Return (x, y) of the center of cell containing provided text 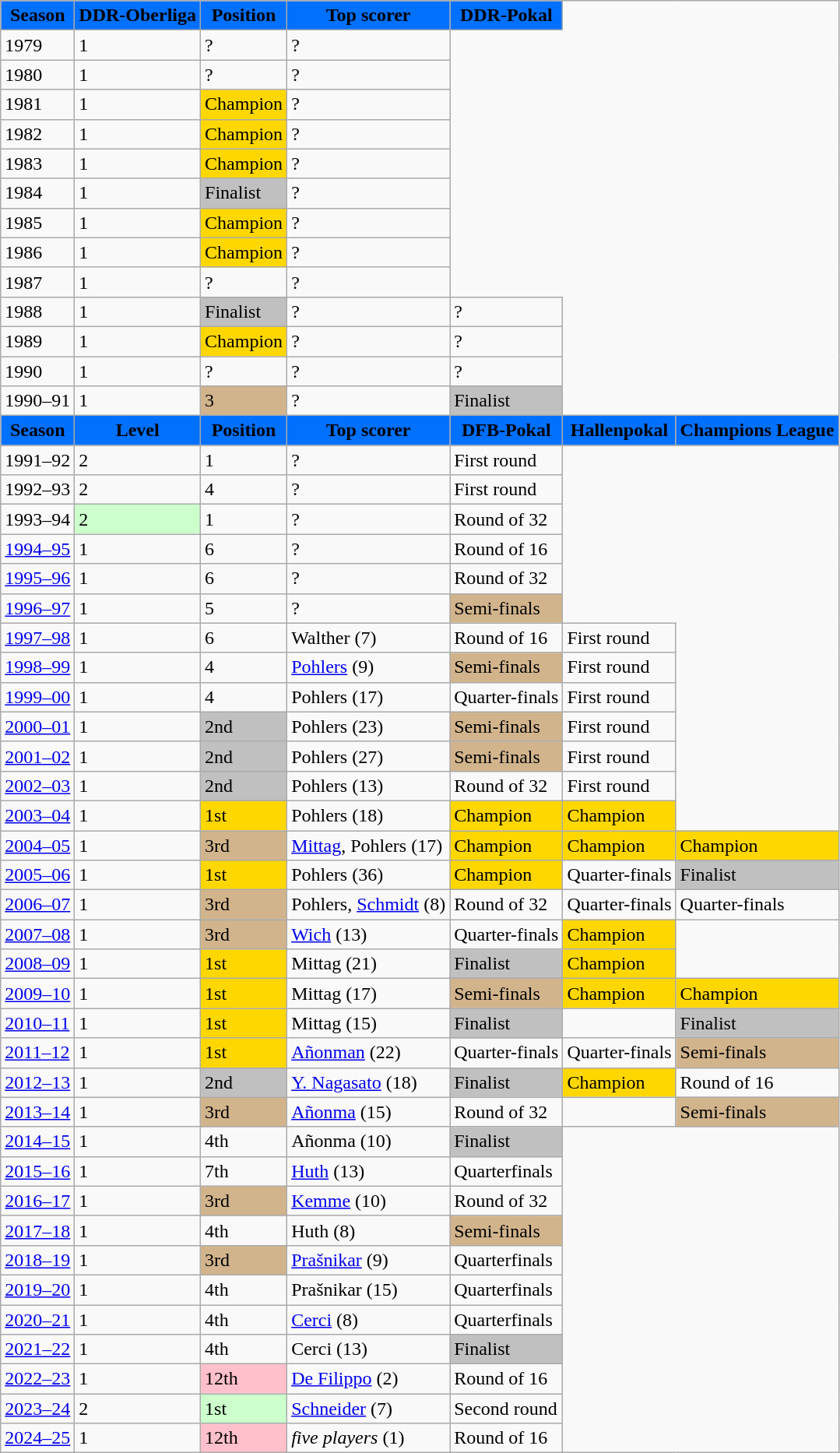
1985 (37, 223)
2007–08 (37, 934)
2002–03 (37, 786)
2004–05 (37, 845)
Huth (8) (369, 1230)
Prašnikar (9) (369, 1260)
1988 (37, 311)
2014–15 (37, 1142)
Wich (13) (369, 934)
2012–13 (37, 1082)
Mittag (21) (369, 964)
Cerci (13) (369, 1349)
DDR-Oberliga (138, 16)
1992–93 (37, 490)
Kemme (10) (369, 1201)
Cerci (8) (369, 1320)
Añonman (22) (369, 1053)
Level (138, 431)
1987 (37, 282)
Champions League (757, 431)
2015–16 (37, 1171)
Pohlers (18) (369, 815)
Second round (506, 1409)
Y. Nagasato (18) (369, 1082)
2024–25 (37, 1438)
Pohlers (13) (369, 786)
DDR-Pokal (506, 16)
1990–91 (37, 401)
1999–00 (37, 697)
2013–14 (37, 1112)
Pohlers (36) (369, 875)
2005–06 (37, 875)
Hallenpokal (620, 431)
2022–23 (37, 1379)
Pohlers, Schmidt (8) (369, 905)
1991–92 (37, 460)
2018–19 (37, 1260)
1995–96 (37, 579)
1998–99 (37, 667)
5 (244, 608)
2023–24 (37, 1409)
Mittag (17) (369, 994)
2019–20 (37, 1289)
DFB-Pokal (506, 431)
1996–97 (37, 608)
2003–04 (37, 815)
2017–18 (37, 1230)
Añonma (10) (369, 1142)
2000–01 (37, 726)
2006–07 (37, 905)
2021–22 (37, 1349)
2008–09 (37, 964)
1979 (37, 45)
2016–17 (37, 1201)
Walther (7) (369, 638)
Pohlers (17) (369, 697)
1983 (37, 164)
Pohlers (23) (369, 726)
1984 (37, 193)
De Filippo (2) (369, 1379)
Pohlers (27) (369, 756)
1997–98 (37, 638)
Huth (13) (369, 1171)
1982 (37, 134)
Mittag (15) (369, 1023)
1994–95 (37, 549)
2010–11 (37, 1023)
1993–94 (37, 519)
7th (244, 1171)
Schneider (7) (369, 1409)
Añonma (15) (369, 1112)
2020–21 (37, 1320)
1990 (37, 371)
2001–02 (37, 756)
Prašnikar (15) (369, 1289)
3 (244, 401)
Pohlers (9) (369, 667)
1986 (37, 252)
five players (1) (369, 1438)
1989 (37, 341)
1980 (37, 75)
Mittag, Pohlers (17) (369, 845)
2011–12 (37, 1053)
2009–10 (37, 994)
1981 (37, 104)
